From the cell containing the given text, extract its center point as (X, Y) coordinate. 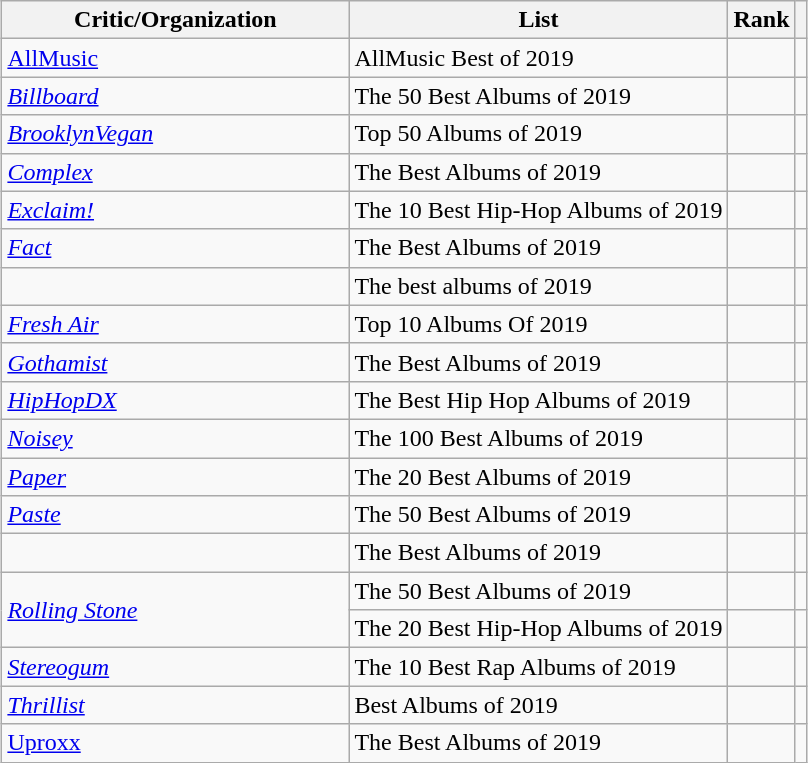
Gothamist (176, 362)
List (538, 20)
Fresh Air (176, 324)
AllMusic (176, 58)
AllMusic Best of 2019 (538, 58)
Critic/Organization (176, 20)
Billboard (176, 96)
Rank (762, 20)
Exclaim! (176, 210)
Stereogum (176, 667)
Thrillist (176, 705)
Noisey (176, 438)
The best albums of 2019 (538, 286)
The 10 Best Hip-Hop Albums of 2019 (538, 210)
Best Albums of 2019 (538, 705)
HipHopDX (176, 400)
The 100 Best Albums of 2019 (538, 438)
Uproxx (176, 743)
The 10 Best Rap Albums of 2019 (538, 667)
Fact (176, 248)
Paste (176, 515)
The 20 Best Hip-Hop Albums of 2019 (538, 629)
Rolling Stone (176, 610)
Paper (176, 477)
Complex (176, 172)
Top 50 Albums of 2019 (538, 134)
The 20 Best Albums of 2019 (538, 477)
The Best Hip Hop Albums of 2019 (538, 400)
BrooklynVegan (176, 134)
Top 10 Albums Of 2019 (538, 324)
